Provide the [X, Y] coordinate of the cell's center where the given text is located.  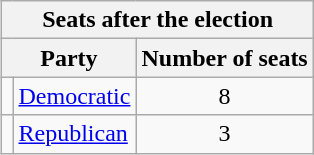
3 [224, 134]
Party [69, 58]
Republican [74, 134]
Seats after the election [158, 20]
Democratic [74, 96]
Number of seats [224, 58]
8 [224, 96]
